Return (x, y) of the center of cell containing provided text 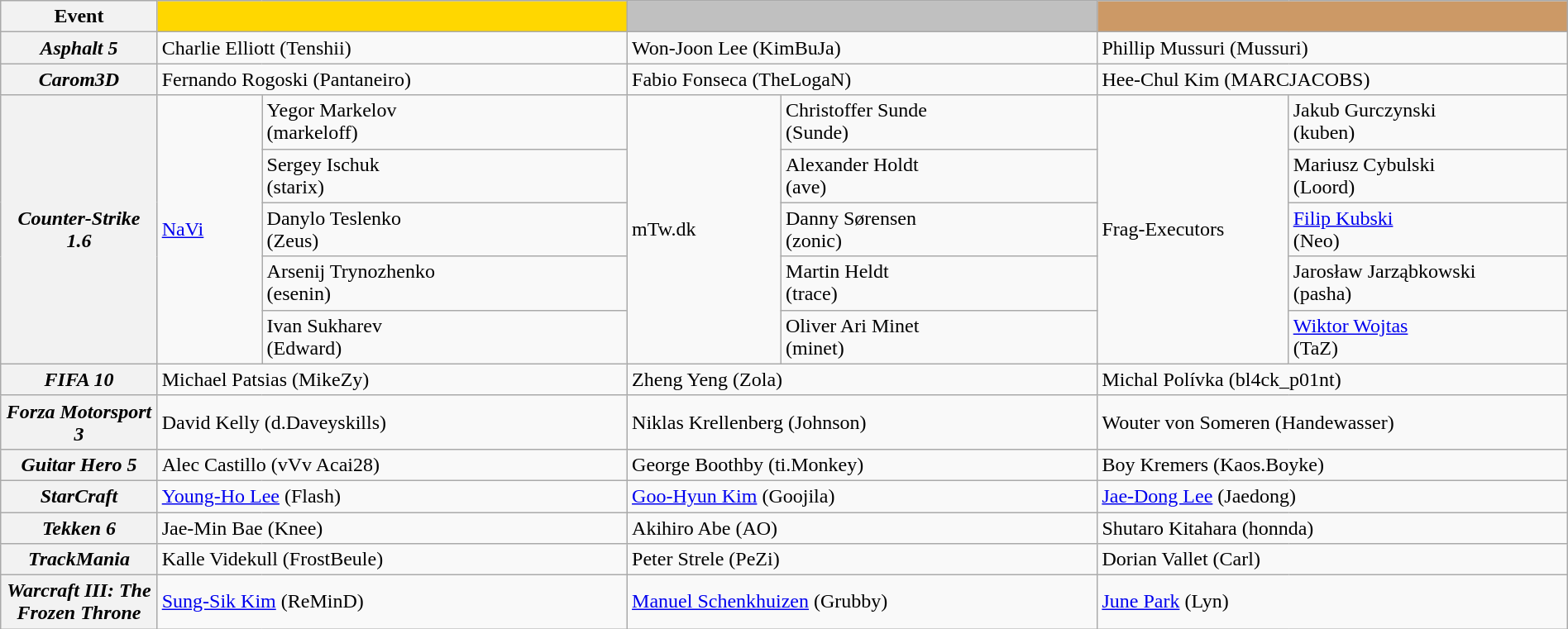
Alexander Holdt(ave) (939, 175)
Fernando Rogoski (Pantaneiro) (392, 79)
Ivan Sukharev(Edward) (445, 337)
Warcraft III: The Frozen Throne (79, 602)
Filip Kubski(Neo) (1427, 230)
NaVi (210, 230)
StarCraft (79, 496)
TrackMania (79, 560)
FIFA 10 (79, 379)
Tekken 6 (79, 528)
Fabio Fonseca (TheLogaN) (863, 79)
Hee-Chul Kim (MARCJACOBS) (1332, 79)
Zheng Yeng (Zola) (863, 379)
Phillip Mussuri (Mussuri) (1332, 48)
Forza Motorsport 3 (79, 422)
Alec Castillo (vVv Acai28) (392, 465)
Wiktor Wojtas(TaZ) (1427, 337)
Dorian Vallet (Carl) (1332, 560)
Boy Kremers (Kaos.Boyke) (1332, 465)
Event (79, 17)
Mariusz Cybulski (Loord) (1427, 175)
Martin Heldt (trace) (939, 283)
Jakub Gurczynski(kuben) (1427, 122)
Danylo Teslenko(Zeus) (445, 230)
George Boothby (ti.Monkey) (863, 465)
mTw.dk (705, 230)
Guitar Hero 5 (79, 465)
Akihiro Abe (AO) (863, 528)
Charlie Elliott (Tenshii) (392, 48)
Peter Strele (PeZi) (863, 560)
Jae-Dong Lee (Jaedong) (1332, 496)
Jae-Min Bae (Knee) (392, 528)
Young-Ho Lee (Flash) (392, 496)
Michael Patsias (MikeZy) (392, 379)
Won-Joon Lee (KimBuJa) (863, 48)
June Park (Lyn) (1332, 602)
Yegor Markelov(markeloff) (445, 122)
Sergey Ischuk(starix) (445, 175)
Wouter von Someren (Handewasser) (1332, 422)
Niklas Krellenberg (Johnson) (863, 422)
Asphalt 5 (79, 48)
Michal Polívka (bl4ck_p01nt) (1332, 379)
David Kelly (d.Daveyskills) (392, 422)
Danny Sørensen(zonic) (939, 230)
Kalle Videkull (FrostBeule) (392, 560)
Counter-Strike 1.6 (79, 230)
Jarosław Jarząbkowski(pasha) (1427, 283)
Oliver Ari Minet (minet) (939, 337)
Goo-Hyun Kim (Goojila) (863, 496)
Arsenij Trynozhenko(esenin) (445, 283)
Carom3D (79, 79)
Shutaro Kitahara (honnda) (1332, 528)
Christoffer Sunde (Sunde) (939, 122)
Sung-Sik Kim (ReMinD) (392, 602)
Manuel Schenkhuizen (Grubby) (863, 602)
Frag-Executors (1193, 230)
